Provide the [X, Y] coordinate of the cell's center where the given text is located.  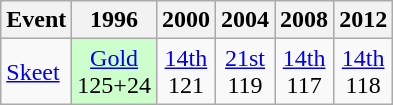
2004 [244, 20]
2000 [186, 20]
Skeet [36, 72]
Event [36, 20]
Gold125+24 [114, 72]
14th117 [304, 72]
21st119 [244, 72]
2012 [364, 20]
14th118 [364, 72]
14th121 [186, 72]
2008 [304, 20]
1996 [114, 20]
